Identify which cell holds the provided text, then report its [x, y] central coordinate. 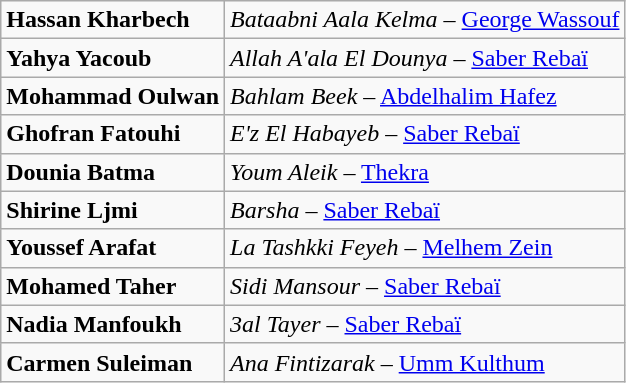
Youm Aleik – Thekra [425, 172]
Barsha – Saber Rebaï [425, 210]
E'z El Habayeb – Saber Rebaï [425, 134]
Mohammad Oulwan [113, 96]
Ghofran Fatouhi [113, 134]
Youssef Arafat [113, 248]
Nadia Manfoukh [113, 324]
Shirine Ljmi [113, 210]
Allah A'ala El Dounya – Saber Rebaï [425, 58]
Sidi Mansour – Saber Rebaï [425, 286]
Mohamed Taher [113, 286]
Yahya Yacoub [113, 58]
Carmen Suleiman [113, 362]
3al Tayer – Saber Rebaï [425, 324]
Bahlam Beek – Abdelhalim Hafez [425, 96]
La Tashkki Feyeh – Melhem Zein [425, 248]
Bataabni Aala Kelma – George Wassouf [425, 20]
Ana Fintizarak – Umm Kulthum [425, 362]
Dounia Batma [113, 172]
Hassan Kharbech [113, 20]
